Return the [x, y] coordinate for the center point of the cell that contains the specified text.  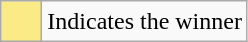
Indicates the winner [145, 22]
